Search for the cell housing the specified text and yield its (x, y) center coordinate. 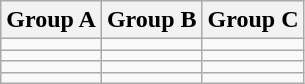
Group B (152, 20)
Group C (253, 20)
Group A (52, 20)
